Determine the (x, y) coordinate at the center of the cell enclosing the given text.  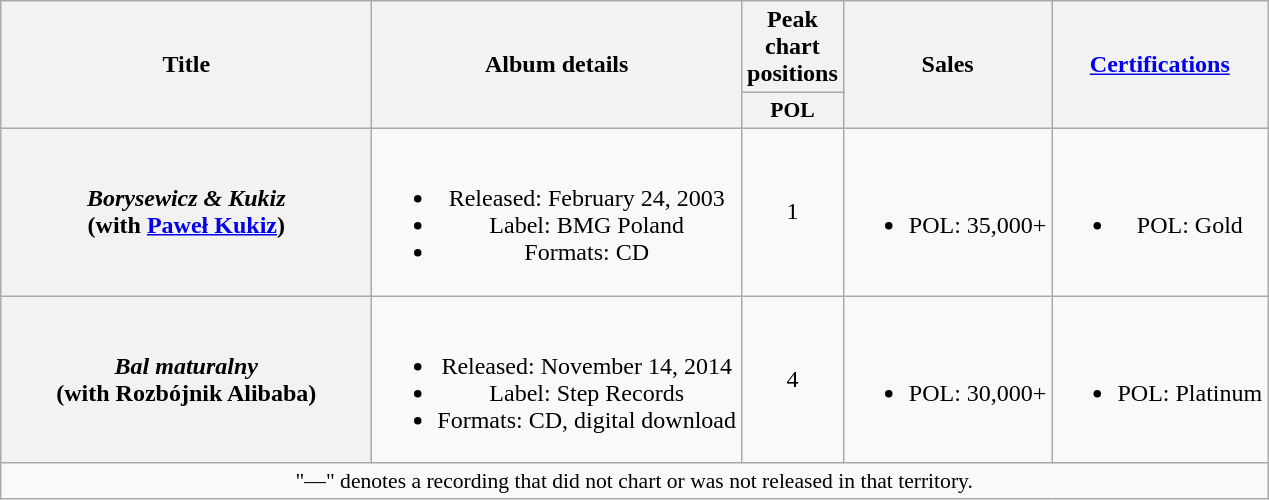
Borysewicz & Kukiz(with Paweł Kukiz) (186, 212)
POL: Gold (1160, 212)
Released: November 14, 2014Label: Step RecordsFormats: CD, digital download (557, 380)
Title (186, 65)
Peak chart positions (793, 47)
POL: 35,000+ (948, 212)
Sales (948, 65)
POL (793, 111)
Released: February 24, 2003Label: BMG PolandFormats: CD (557, 212)
POL: Platinum (1160, 380)
Album details (557, 65)
POL: 30,000+ (948, 380)
"—" denotes a recording that did not chart or was not released in that territory. (634, 481)
1 (793, 212)
4 (793, 380)
Certifications (1160, 65)
Bal maturalny(with Rozbójnik Alibaba) (186, 380)
